Return [X, Y] of the center of cell containing provided text 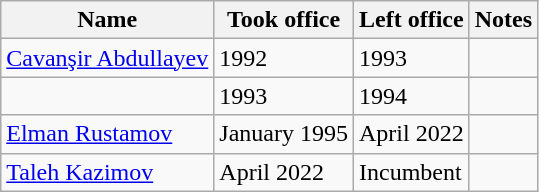
Elman Rustamov [108, 134]
Notes [503, 20]
1994 [411, 96]
Incumbent [411, 172]
Cavanşir Abdullayev [108, 58]
Taleh Kazimov [108, 172]
1992 [284, 58]
Left office [411, 20]
January 1995 [284, 134]
Name [108, 20]
Took office [284, 20]
